From the cell containing the given text, extract its center point as (X, Y) coordinate. 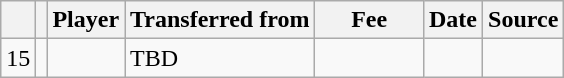
Date (452, 20)
Transferred from (220, 20)
Player (86, 20)
15 (18, 58)
TBD (220, 58)
Source (524, 20)
Fee (370, 20)
